For the text-containing cell, return its midpoint in [X, Y] coordinate format. 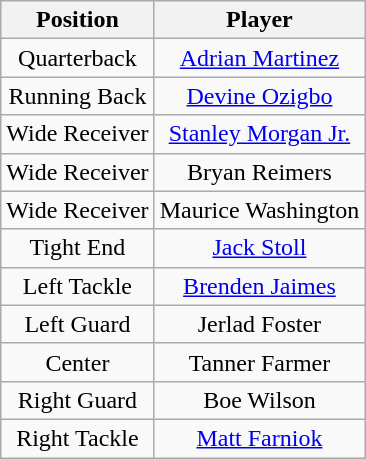
Position [78, 20]
Running Back [78, 96]
Center [78, 362]
Left Tackle [78, 286]
Matt Farniok [260, 438]
Devine Ozigbo [260, 96]
Quarterback [78, 58]
Bryan Reimers [260, 172]
Right Guard [78, 400]
Stanley Morgan Jr. [260, 134]
Adrian Martinez [260, 58]
Brenden Jaimes [260, 286]
Left Guard [78, 324]
Player [260, 20]
Jack Stoll [260, 248]
Right Tackle [78, 438]
Tanner Farmer [260, 362]
Jerlad Foster [260, 324]
Maurice Washington [260, 210]
Tight End [78, 248]
Boe Wilson [260, 400]
